Search for the cell housing the specified text and yield its (x, y) center coordinate. 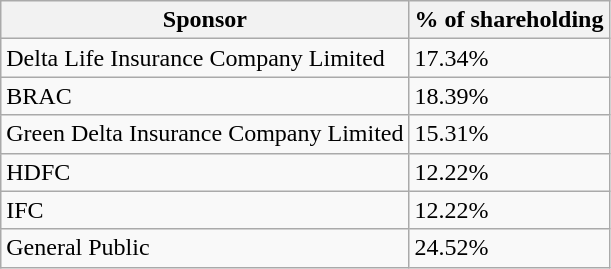
BRAC (205, 96)
17.34% (509, 58)
IFC (205, 210)
Green Delta Insurance Company Limited (205, 134)
HDFC (205, 172)
Sponsor (205, 20)
18.39% (509, 96)
15.31% (509, 134)
Delta Life Insurance Company Limited (205, 58)
General Public (205, 248)
24.52% (509, 248)
% of shareholding (509, 20)
